Locate the cell with the specified text and output its (x, y) center coordinate. 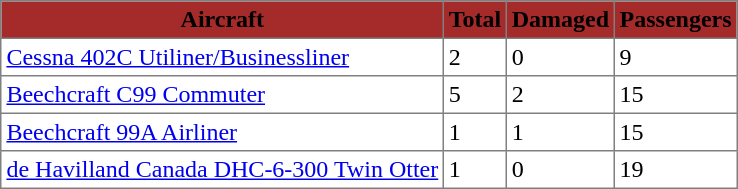
Beechcraft C99 Commuter (222, 95)
Total (474, 20)
Damaged (560, 20)
5 (474, 95)
de Havilland Canada DHC-6-300 Twin Otter (222, 170)
Beechcraft 99A Airliner (222, 132)
19 (675, 170)
Aircraft (222, 20)
9 (675, 57)
Passengers (675, 20)
Cessna 402C Utiliner/Businessliner (222, 57)
